Return (x, y) of the center of cell containing provided text 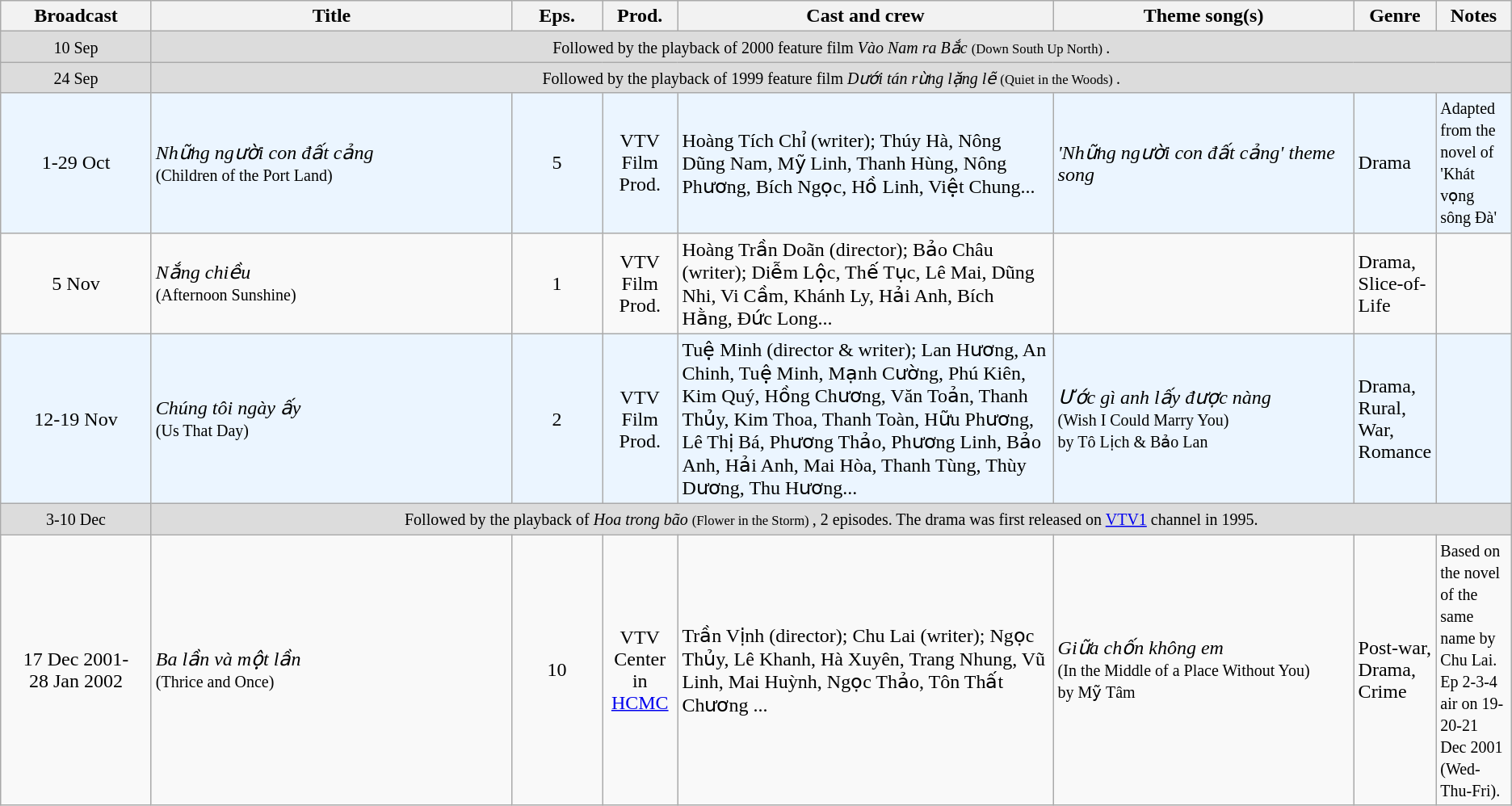
Post-war, Drama, Crime (1395, 670)
5 (557, 163)
Cast and crew (866, 16)
Based on the novel of the same name by Chu Lai. Ep 2-3-4 air on 19-20-21 Dec 2001 (Wed-Thu-Fri). (1473, 670)
Chúng tôi ngày ấy (Us That Day) (331, 418)
Adapted from the novel of 'Khát vọng sông Đà' (1473, 163)
Eps. (557, 16)
12-19 Nov (76, 418)
10 Sep (76, 47)
Title (331, 16)
Nắng chiều (Afternoon Sunshine) (331, 283)
Notes (1473, 16)
3-10 Dec (76, 519)
VTV Center in HCMC (640, 670)
1 (557, 283)
Hoàng Tích Chỉ (writer); Thúy Hà, Nông Dũng Nam, Mỹ Linh, Thanh Hùng, Nông Phương, Bích Ngọc, Hồ Linh, Việt Chung... (866, 163)
1-29 Oct (76, 163)
Ước gì anh lấy được nàng(Wish I Could Marry You)by Tô Lịch & Bảo Lan (1203, 418)
2 (557, 418)
Ba lần và một lần (Thrice and Once) (331, 670)
Hoàng Trần Doãn (director); Bảo Châu (writer); Diễm Lộc, Thế Tục, Lê Mai, Dũng Nhi, Vi Cầm, Khánh Ly, Hải Anh, Bích Hằng, Đức Long... (866, 283)
Drama (1395, 163)
24 Sep (76, 78)
10 (557, 670)
Trần Vịnh (director); Chu Lai (writer); Ngọc Thủy, Lê Khanh, Hà Xuyên, Trang Nhung, Vũ Linh, Mai Huỳnh, Ngọc Thảo, Tôn Thất Chương ... (866, 670)
Prod. (640, 16)
5 Nov (76, 283)
Drama, Slice-of-Life (1395, 283)
Drama, Rural, War, Romance (1395, 418)
'Những người con đất cảng' theme song (1203, 163)
Followed by the playback of 2000 feature film Vào Nam ra Bắc (Down South Up North) . (831, 47)
Followed by the playback of Hoa trong bão (Flower in the Storm) , 2 episodes. The drama was first released on VTV1 channel in 1995. (831, 519)
Giữa chốn không em(In the Middle of a Place Without You)by Mỹ Tâm (1203, 670)
Followed by the playback of 1999 feature film Dưới tán rừng lặng lẽ (Quiet in the Woods) . (831, 78)
Theme song(s) (1203, 16)
Genre (1395, 16)
Broadcast (76, 16)
Những người con đất cảng (Children of the Port Land) (331, 163)
17 Dec 2001-28 Jan 2002 (76, 670)
